Output the [X, Y] coordinate of the center of the cell containing the given text.  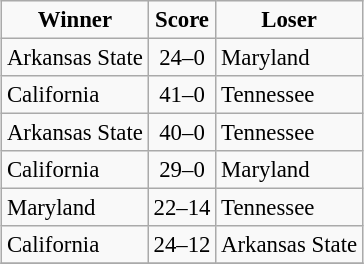
29–0 [182, 170]
40–0 [182, 133]
Loser [290, 20]
Winner [76, 20]
Score [182, 20]
24–12 [182, 245]
22–14 [182, 208]
41–0 [182, 95]
24–0 [182, 57]
